Scan for the cell matching the given text and deliver its (X, Y) coordinate at center. 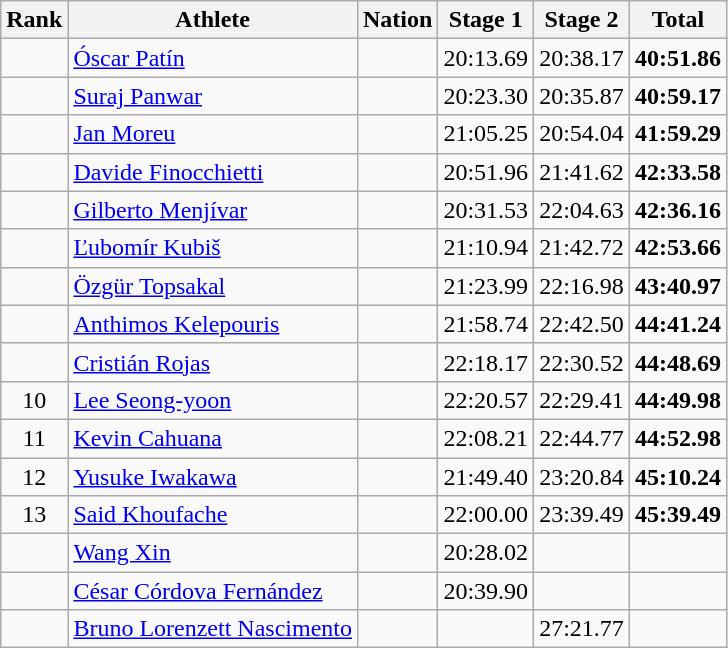
42:36.16 (678, 210)
Yusuke Iwakawa (213, 477)
20:51.96 (486, 172)
20:54.04 (582, 134)
21:42.72 (582, 248)
43:40.97 (678, 286)
Stage 2 (582, 20)
21:49.40 (486, 477)
Ľubomír Kubiš (213, 248)
Jan Moreu (213, 134)
Davide Finocchietti (213, 172)
21:05.25 (486, 134)
22:20.57 (486, 400)
22:18.17 (486, 362)
27:21.77 (582, 629)
Nation (397, 20)
21:10.94 (486, 248)
20:39.90 (486, 591)
21:41.62 (582, 172)
21:23.99 (486, 286)
22:04.63 (582, 210)
40:59.17 (678, 96)
Gilberto Menjívar (213, 210)
Rank (34, 20)
44:41.24 (678, 324)
Suraj Panwar (213, 96)
Óscar Patín (213, 58)
22:29.41 (582, 400)
22:30.52 (582, 362)
41:59.29 (678, 134)
Özgür Topsakal (213, 286)
20:13.69 (486, 58)
20:23.30 (486, 96)
Lee Seong-yoon (213, 400)
20:35.87 (582, 96)
11 (34, 438)
20:28.02 (486, 553)
22:44.77 (582, 438)
Bruno Lorenzett Nascimento (213, 629)
Wang Xin (213, 553)
40:51.86 (678, 58)
Athlete (213, 20)
20:31.53 (486, 210)
45:39.49 (678, 515)
Kevin Cahuana (213, 438)
Anthimos Kelepouris (213, 324)
42:53.66 (678, 248)
César Córdova Fernández (213, 591)
22:16.98 (582, 286)
10 (34, 400)
44:48.69 (678, 362)
13 (34, 515)
Cristián Rojas (213, 362)
12 (34, 477)
44:52.98 (678, 438)
22:00.00 (486, 515)
Total (678, 20)
22:42.50 (582, 324)
21:58.74 (486, 324)
44:49.98 (678, 400)
23:39.49 (582, 515)
Stage 1 (486, 20)
Said Khoufache (213, 515)
20:38.17 (582, 58)
22:08.21 (486, 438)
42:33.58 (678, 172)
45:10.24 (678, 477)
23:20.84 (582, 477)
